Provide the (X, Y) coordinate of the cell's center where the given text is located.  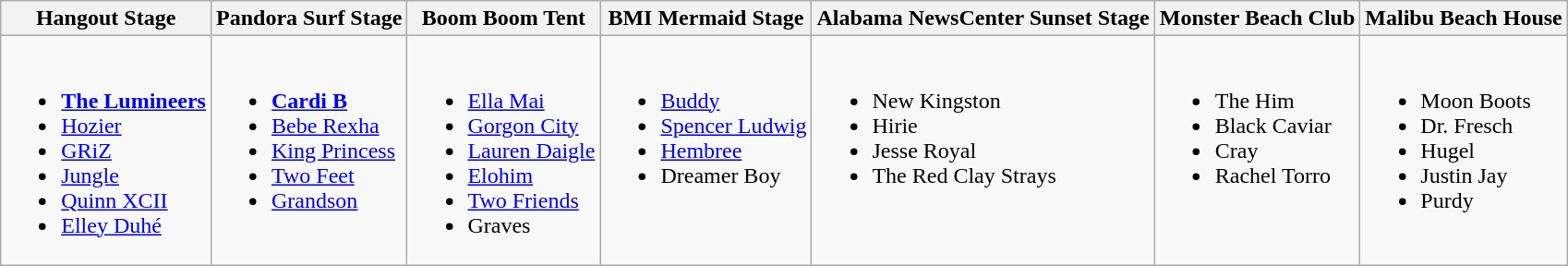
Hangout Stage (106, 18)
Alabama NewsCenter Sunset Stage (983, 18)
Pandora Surf Stage (308, 18)
The HimBlack CaviarCrayRachel Torro (1258, 151)
BMI Mermaid Stage (706, 18)
BuddySpencer LudwigHembreeDreamer Boy (706, 151)
New KingstonHirieJesse RoyalThe Red Clay Strays (983, 151)
Boom Boom Tent (504, 18)
Malibu Beach House (1464, 18)
Moon BootsDr. FreschHugelJustin JayPurdy (1464, 151)
Ella MaiGorgon CityLauren DaigleElohimTwo FriendsGraves (504, 151)
Monster Beach Club (1258, 18)
The LumineersHozierGRiZJungleQuinn XCIIElley Duhé (106, 151)
Cardi BBebe RexhaKing PrincessTwo FeetGrandson (308, 151)
